Locate the cell with the specified text and output its [x, y] center coordinate. 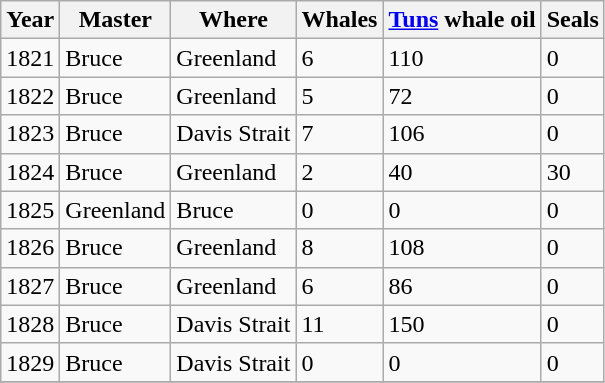
1824 [30, 172]
8 [340, 248]
11 [340, 324]
Seals [572, 20]
Master [116, 20]
2 [340, 172]
30 [572, 172]
1825 [30, 210]
1821 [30, 58]
72 [462, 96]
Year [30, 20]
106 [462, 134]
7 [340, 134]
108 [462, 248]
110 [462, 58]
86 [462, 286]
Where [234, 20]
Whales [340, 20]
1828 [30, 324]
1822 [30, 96]
1826 [30, 248]
40 [462, 172]
5 [340, 96]
1827 [30, 286]
1823 [30, 134]
Tuns whale oil [462, 20]
150 [462, 324]
1829 [30, 362]
